Find where the given text appears and provide that cell's center as (X, Y) coordinate. 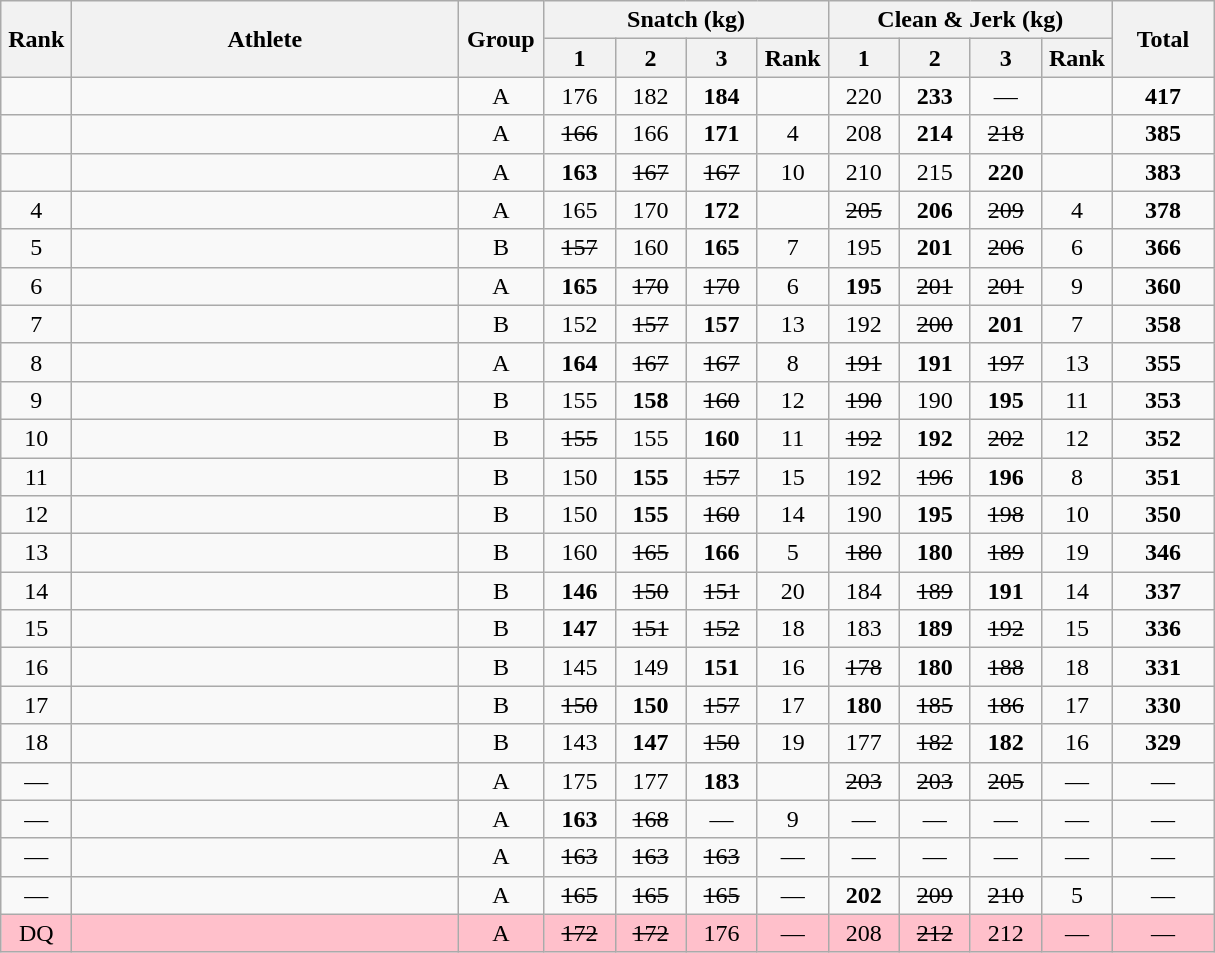
329 (1162, 743)
DQ (36, 933)
330 (1162, 705)
214 (934, 134)
353 (1162, 400)
350 (1162, 515)
Athlete (265, 39)
Group (501, 39)
346 (1162, 553)
351 (1162, 477)
366 (1162, 248)
200 (934, 324)
Snatch (kg) (686, 20)
175 (580, 781)
218 (1006, 134)
186 (1006, 705)
Total (1162, 39)
352 (1162, 438)
358 (1162, 324)
336 (1162, 629)
178 (864, 667)
198 (1006, 515)
360 (1162, 286)
Clean & Jerk (kg) (970, 20)
171 (722, 134)
145 (580, 667)
164 (580, 362)
143 (580, 743)
417 (1162, 96)
385 (1162, 134)
146 (580, 591)
168 (650, 819)
378 (1162, 210)
185 (934, 705)
233 (934, 96)
331 (1162, 667)
355 (1162, 362)
188 (1006, 667)
149 (650, 667)
215 (934, 172)
158 (650, 400)
337 (1162, 591)
197 (1006, 362)
20 (792, 591)
383 (1162, 172)
